Extract the [x, y] coordinate from the center of the cell holding the provided text.  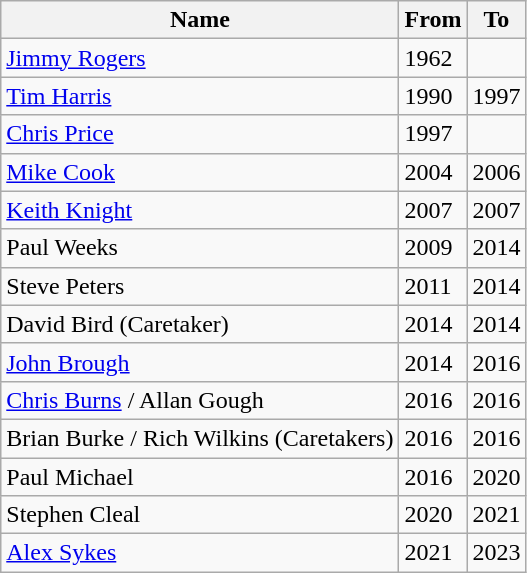
Mike Cook [200, 172]
Name [200, 20]
Stephen Cleal [200, 515]
John Brough [200, 362]
Tim Harris [200, 96]
2009 [433, 248]
Jimmy Rogers [200, 58]
Chris Price [200, 134]
2011 [433, 286]
2023 [496, 553]
1962 [433, 58]
1990 [433, 96]
Paul Weeks [200, 248]
2006 [496, 172]
Keith Knight [200, 210]
From [433, 20]
2004 [433, 172]
Brian Burke / Rich Wilkins (Caretakers) [200, 438]
Chris Burns / Allan Gough [200, 400]
To [496, 20]
Paul Michael [200, 477]
David Bird (Caretaker) [200, 324]
Alex Sykes [200, 553]
Steve Peters [200, 286]
